Locate the cell with the specified text and output its [X, Y] center coordinate. 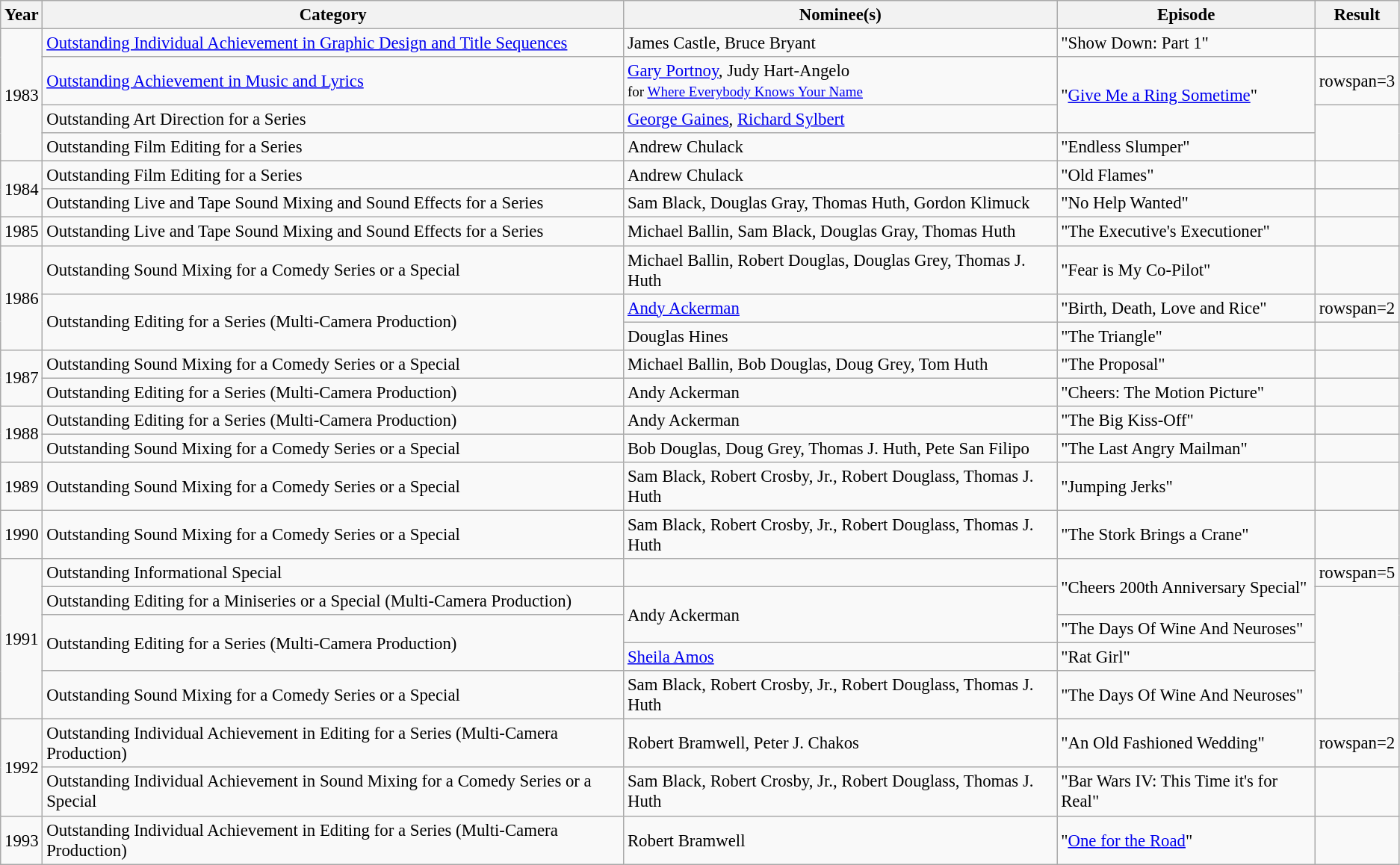
1990 [22, 535]
Outstanding Achievement in Music and Lyrics [333, 81]
Douglas Hines [840, 336]
Outstanding Editing for a Miniseries or a Special (Multi-Camera Production) [333, 601]
"The Triangle" [1186, 336]
"The Proposal" [1186, 364]
Michael Ballin, Robert Douglas, Douglas Grey, Thomas J. Huth [840, 270]
James Castle, Bruce Bryant [840, 43]
"Show Down: Part 1" [1186, 43]
Year [22, 15]
Bob Douglas, Doug Grey, Thomas J. Huth, Pete San Filipo [840, 448]
"Cheers 200th Anniversary Special" [1186, 587]
Gary Portnoy, Judy Hart-Angelofor Where Everybody Knows Your Name [840, 81]
"The Executive's Executioner" [1186, 232]
Robert Bramwell [840, 840]
1988 [22, 435]
"Endless Slumper" [1186, 147]
"The Big Kiss-Off" [1186, 421]
1985 [22, 232]
"An Old Fashioned Wedding" [1186, 744]
George Gaines, Richard Sylbert [840, 120]
Sam Black, Douglas Gray, Thomas Huth, Gordon Klimuck [840, 204]
Michael Ballin, Sam Black, Douglas Gray, Thomas Huth [840, 232]
Result [1357, 15]
Outstanding Art Direction for a Series [333, 120]
"The Stork Brings a Crane" [1186, 535]
"The Last Angry Mailman" [1186, 448]
1992 [22, 768]
1993 [22, 840]
"Bar Wars IV: This Time it's for Real" [1186, 792]
Michael Ballin, Bob Douglas, Doug Grey, Tom Huth [840, 364]
"Birth, Death, Love and Rice" [1186, 308]
1987 [22, 378]
Nominee(s) [840, 15]
"Jumping Jerks" [1186, 487]
Outstanding Informational Special [333, 573]
"Give Me a Ring Sometime" [1186, 95]
1986 [22, 298]
"No Help Wanted" [1186, 204]
1989 [22, 487]
Outstanding Individual Achievement in Sound Mixing for a Comedy Series or a Special [333, 792]
Sheila Amos [840, 657]
Robert Bramwell, Peter J. Chakos [840, 744]
1983 [22, 96]
"Rat Girl" [1186, 657]
1991 [22, 639]
"One for the Road" [1186, 840]
Category [333, 15]
rowspan=5 [1357, 573]
Outstanding Individual Achievement in Graphic Design and Title Sequences [333, 43]
"Old Flames" [1186, 176]
rowspan=3 [1357, 81]
1984 [22, 190]
"Fear is My Co-Pilot" [1186, 270]
Episode [1186, 15]
"Cheers: The Motion Picture" [1186, 392]
